Scan for the cell matching the given text and deliver its (x, y) coordinate at center. 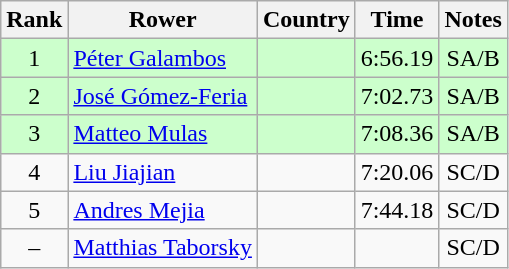
Andres Mejia (163, 210)
7:20.06 (397, 172)
Matteo Mulas (163, 134)
Liu Jiajian (163, 172)
Rower (163, 20)
4 (34, 172)
3 (34, 134)
José Gómez-Feria (163, 96)
7:08.36 (397, 134)
Time (397, 20)
Rank (34, 20)
1 (34, 58)
2 (34, 96)
Matthias Taborsky (163, 248)
7:02.73 (397, 96)
Country (306, 20)
6:56.19 (397, 58)
– (34, 248)
Péter Galambos (163, 58)
Notes (473, 20)
5 (34, 210)
7:44.18 (397, 210)
